Extract the (x, y) coordinate from the center of the cell holding the provided text.  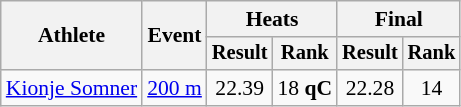
18 qC (304, 88)
14 (432, 88)
22.28 (370, 88)
Athlete (72, 36)
Heats (272, 19)
200 m (174, 88)
Event (174, 36)
Kionje Somner (72, 88)
22.39 (240, 88)
Final (398, 19)
